Output the (X, Y) coordinate of the center of the cell containing the given text.  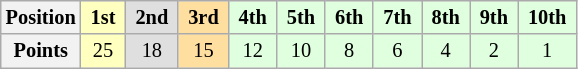
1 (547, 51)
8th (446, 17)
15 (203, 51)
8 (349, 51)
Points (41, 51)
2 (494, 51)
9th (494, 17)
4th (253, 17)
3rd (203, 17)
2nd (152, 17)
6 (397, 51)
7th (397, 17)
10th (547, 17)
1st (104, 17)
4 (446, 51)
6th (349, 17)
Position (41, 17)
10 (301, 51)
18 (152, 51)
5th (301, 17)
25 (104, 51)
12 (253, 51)
